From the cell containing the given text, extract its center point as (X, Y) coordinate. 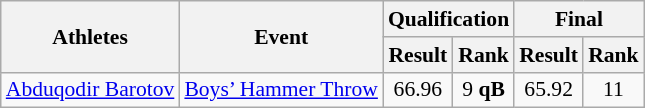
Athletes (90, 36)
Qualification (448, 19)
Event (281, 36)
66.96 (418, 90)
Boys’ Hammer Throw (281, 90)
9 qB (484, 90)
65.92 (548, 90)
Final (578, 19)
Abduqodir Barotov (90, 90)
11 (614, 90)
